Locate the cell with the specified text and output its (X, Y) center coordinate. 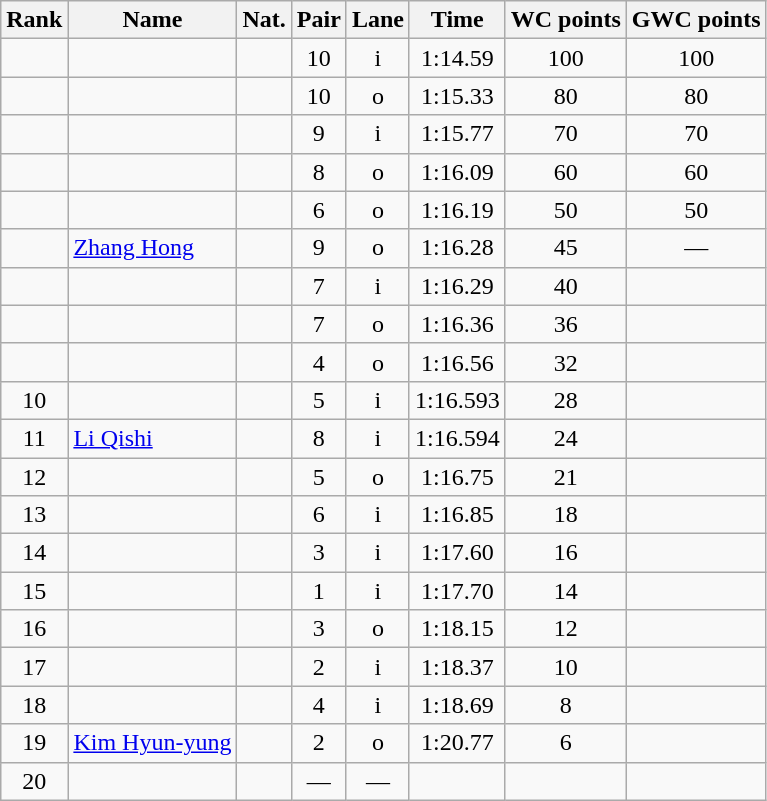
24 (566, 438)
1:16.75 (457, 477)
GWC points (696, 20)
28 (566, 400)
1:16.594 (457, 438)
40 (566, 286)
1:17.70 (457, 591)
36 (566, 324)
1:15.33 (457, 96)
1:18.37 (457, 667)
15 (34, 591)
1:18.69 (457, 705)
1:15.77 (457, 134)
1:16.29 (457, 286)
1:16.09 (457, 172)
Time (457, 20)
Rank (34, 20)
Zhang Hong (152, 248)
1:16.36 (457, 324)
Kim Hyun-yung (152, 743)
1:14.59 (457, 58)
13 (34, 515)
19 (34, 743)
1:18.15 (457, 629)
Li Qishi (152, 438)
1:16.28 (457, 248)
Pair (318, 20)
Nat. (264, 20)
17 (34, 667)
1:16.56 (457, 362)
45 (566, 248)
1:20.77 (457, 743)
Lane (378, 20)
WC points (566, 20)
32 (566, 362)
1:16.19 (457, 210)
1 (318, 591)
11 (34, 438)
1:16.593 (457, 400)
21 (566, 477)
1:16.85 (457, 515)
Name (152, 20)
20 (34, 781)
1:17.60 (457, 553)
